Pinpoint the cell where the given text exists, returning its [x, y] midpoint coordinate. 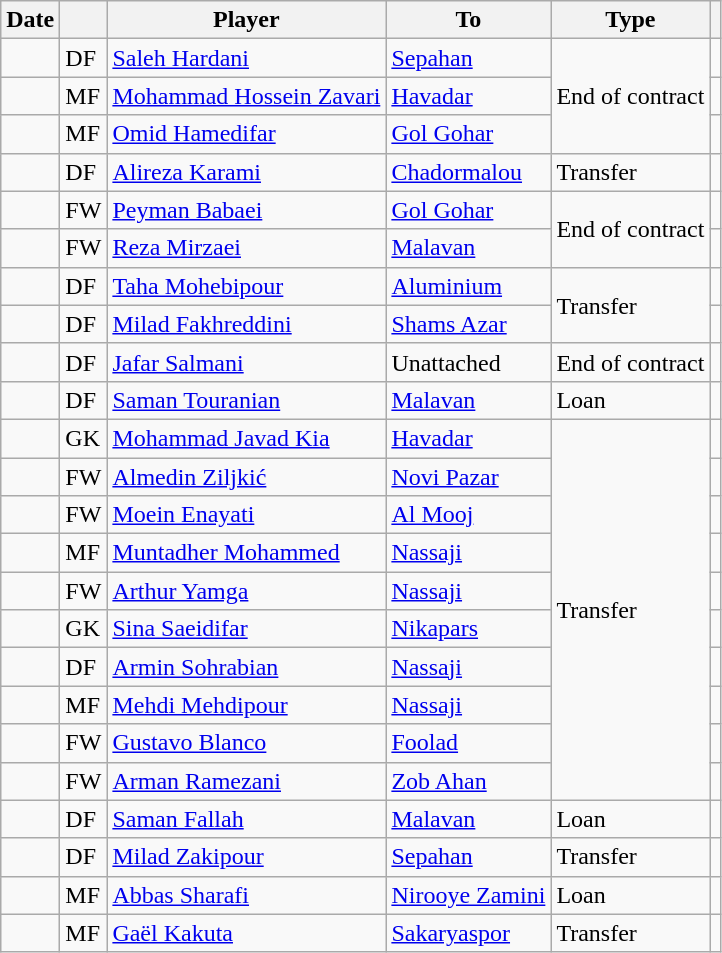
Nikapars [468, 629]
Al Mooj [468, 515]
Gaël Kakuta [246, 933]
Zob Ahan [468, 781]
Moein Enayati [246, 515]
Reza Mirzaei [246, 248]
Nirooye Zamini [468, 895]
To [468, 20]
Armin Sohrabian [246, 667]
Peyman Babaei [246, 210]
Mohammad Javad Kia [246, 438]
Abbas Sharafi [246, 895]
Almedin Ziljkić [246, 477]
Novi Pazar [468, 477]
Omid Hamedifar [246, 134]
Date [30, 20]
Sina Saeidifar [246, 629]
Chadormalou [468, 172]
Milad Zakipour [246, 857]
Shams Azar [468, 324]
Taha Mohebipour [246, 286]
Sakaryaspor [468, 933]
Saman Touranian [246, 400]
Unattached [468, 362]
Aluminium [468, 286]
Arman Ramezani [246, 781]
Gustavo Blanco [246, 743]
Jafar Salmani [246, 362]
Mohammad Hossein Zavari [246, 96]
Muntadher Mohammed [246, 553]
Milad Fakhreddini [246, 324]
Saman Fallah [246, 819]
Arthur Yamga [246, 591]
Player [246, 20]
Type [630, 20]
Mehdi Mehdipour [246, 705]
Alireza Karami [246, 172]
Foolad [468, 743]
Saleh Hardani [246, 58]
